Extract the [X, Y] coordinate from the center of the cell holding the provided text.  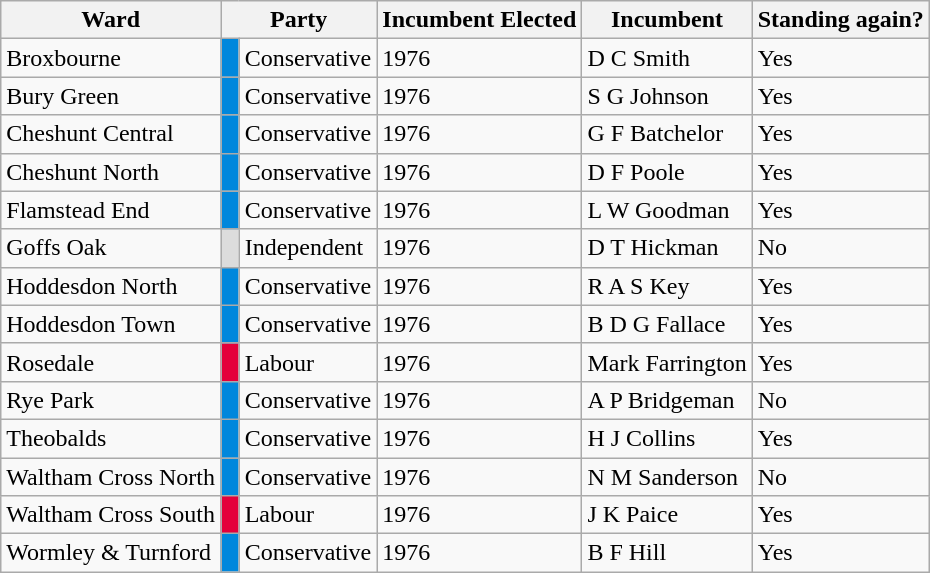
D C Smith [667, 58]
Standing again? [840, 20]
S G Johnson [667, 96]
D T Hickman [667, 248]
Rye Park [111, 400]
D F Poole [667, 172]
J K Paice [667, 515]
Mark Farrington [667, 362]
Hoddesdon Town [111, 324]
Independent [308, 248]
Waltham Cross South [111, 515]
Hoddesdon North [111, 286]
R A S Key [667, 286]
Wormley & Turnford [111, 553]
Incumbent Elected [480, 20]
Incumbent [667, 20]
A P Bridgeman [667, 400]
L W Goodman [667, 210]
Rosedale [111, 362]
Broxbourne [111, 58]
Goffs Oak [111, 248]
Theobalds [111, 438]
Cheshunt Central [111, 134]
G F Batchelor [667, 134]
B F Hill [667, 553]
Ward [111, 20]
Flamstead End [111, 210]
Waltham Cross North [111, 477]
Cheshunt North [111, 172]
B D G Fallace [667, 324]
Bury Green [111, 96]
N M Sanderson [667, 477]
Party [299, 20]
H J Collins [667, 438]
